Return the (X, Y) coordinate for the center point of the cell that contains the specified text.  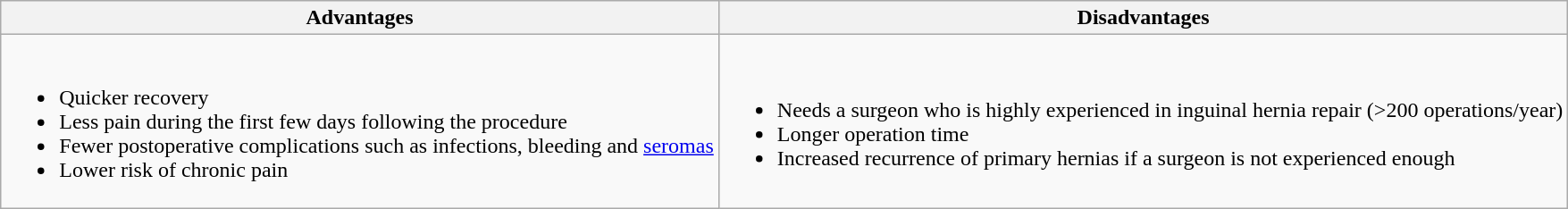
Disadvantages (1144, 18)
Advantages (360, 18)
